Return [X, Y] of the center of cell containing provided text 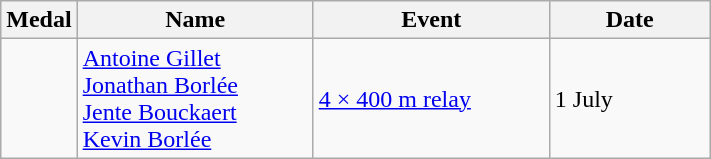
Medal [39, 20]
Antoine GilletJonathan BorléeJente BouckaertKevin Borlée [195, 98]
1 July [630, 98]
Name [195, 20]
Event [431, 20]
Date [630, 20]
4 × 400 m relay [431, 98]
